Detect which cell encompasses the target text, then output its [x, y] center coordinate. 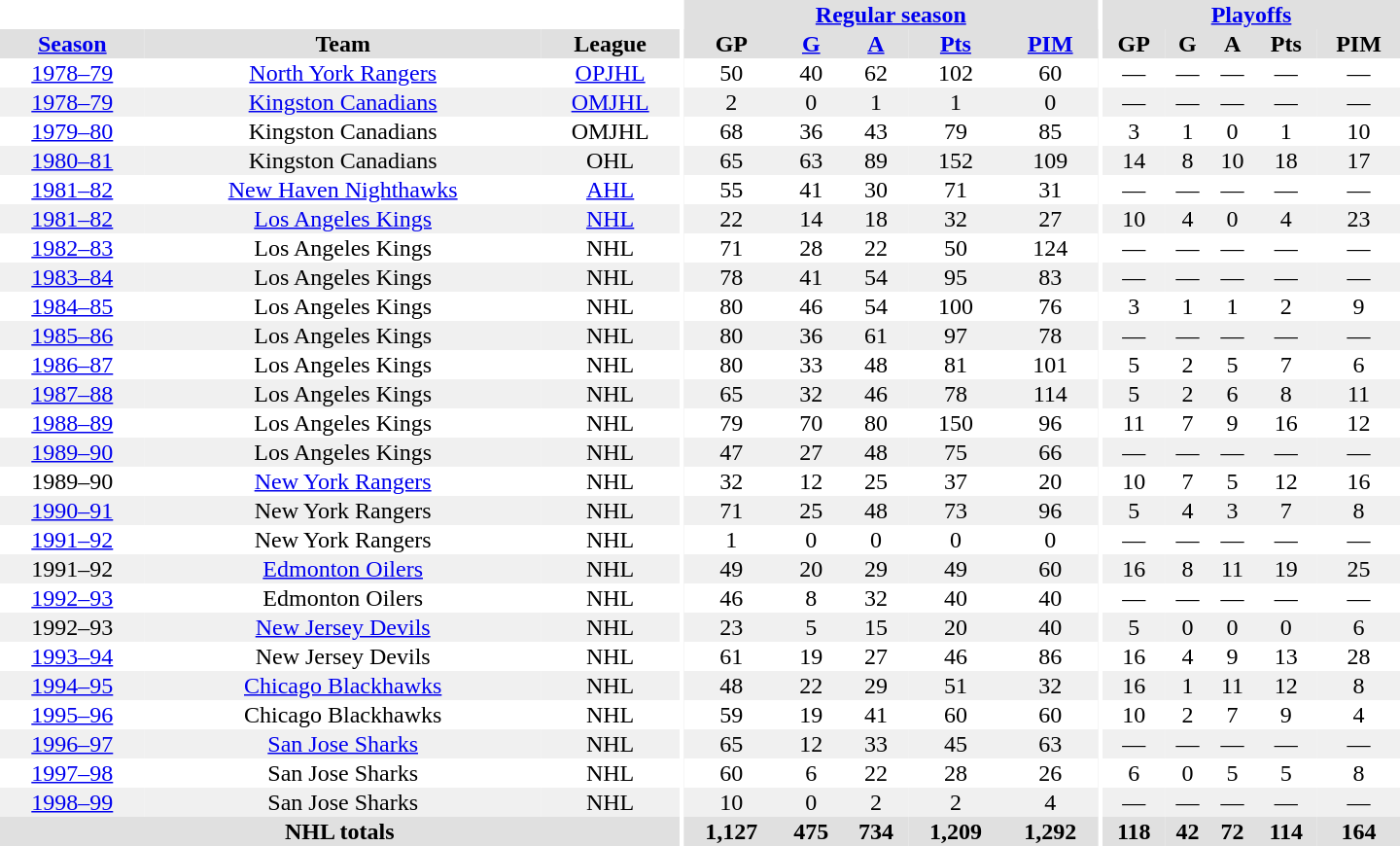
73 [955, 511]
37 [955, 481]
118 [1134, 831]
1985–86 [72, 335]
76 [1050, 306]
100 [955, 306]
102 [955, 73]
1998–99 [72, 802]
1993–94 [72, 656]
31 [1050, 190]
66 [1050, 452]
1,209 [955, 831]
150 [955, 423]
47 [731, 452]
OPJHL [611, 73]
734 [877, 831]
42 [1187, 831]
109 [1050, 160]
1995–96 [72, 715]
55 [731, 190]
30 [877, 190]
1,127 [731, 831]
Regular season [891, 15]
70 [811, 423]
164 [1359, 831]
AHL [611, 190]
15 [877, 627]
124 [1050, 248]
26 [1050, 773]
1982–83 [72, 248]
North York Rangers [343, 73]
97 [955, 335]
81 [955, 365]
1996–97 [72, 744]
NHL totals [340, 831]
Team [343, 44]
72 [1233, 831]
1983–84 [72, 277]
Playoffs [1251, 15]
51 [955, 686]
1990–91 [72, 511]
75 [955, 452]
59 [731, 715]
1988–89 [72, 423]
475 [811, 831]
1979–80 [72, 131]
1994–95 [72, 686]
1987–88 [72, 394]
43 [877, 131]
New Haven Nighthawks [343, 190]
85 [1050, 131]
17 [1359, 160]
1,292 [1050, 831]
86 [1050, 656]
89 [877, 160]
152 [955, 160]
League [611, 44]
OHL [611, 160]
62 [877, 73]
95 [955, 277]
83 [1050, 277]
Season [72, 44]
1997–98 [72, 773]
1980–81 [72, 160]
1984–85 [72, 306]
45 [955, 744]
13 [1286, 656]
68 [731, 131]
1986–87 [72, 365]
101 [1050, 365]
